Search for the cell housing the specified text and yield its [x, y] center coordinate. 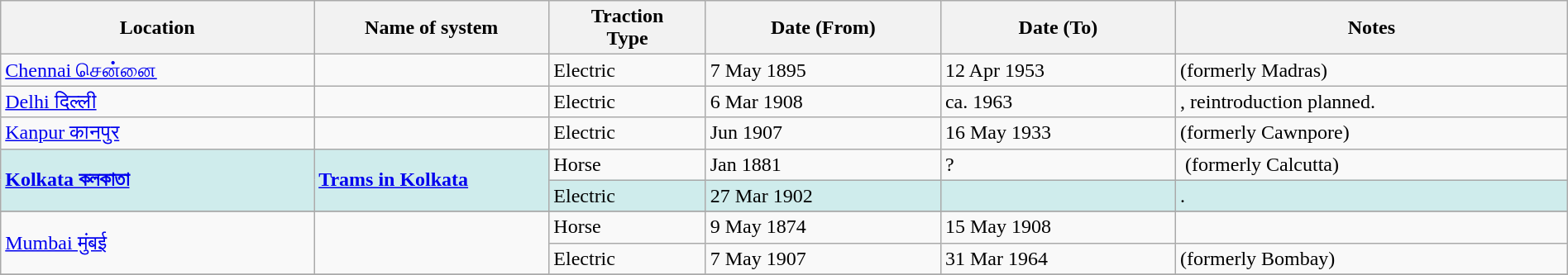
(formerly Madras) [1372, 70]
Kolkata কলকাতা [157, 180]
Date (From) [823, 28]
Location [157, 28]
9 May 1874 [823, 227]
15 May 1908 [1058, 227]
(formerly Calcutta) [1372, 164]
7 May 1907 [823, 258]
Trams in Kolkata [432, 180]
Kanpur कानपुर [157, 133]
Name of system [432, 28]
TractionType [627, 28]
? [1058, 164]
16 May 1933 [1058, 133]
27 Mar 1902 [823, 196]
(formerly Cawnpore) [1372, 133]
. [1372, 196]
ca. 1963 [1058, 102]
Delhi दिल्ली [157, 102]
6 Mar 1908 [823, 102]
Date (To) [1058, 28]
Jan 1881 [823, 164]
, reintroduction planned. [1372, 102]
Chennai சென்னை [157, 70]
Mumbai मुंबई [157, 243]
31 Mar 1964 [1058, 258]
Jun 1907 [823, 133]
12 Apr 1953 [1058, 70]
(formerly Bombay) [1372, 258]
7 May 1895 [823, 70]
Notes [1372, 28]
